Determine the [x, y] coordinate at the center of the cell enclosing the given text.  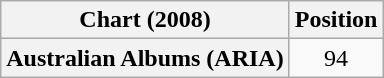
Australian Albums (ARIA) [145, 58]
94 [336, 58]
Position [336, 20]
Chart (2008) [145, 20]
